Return the (X, Y) coordinate for the center point of the cell that contains the specified text.  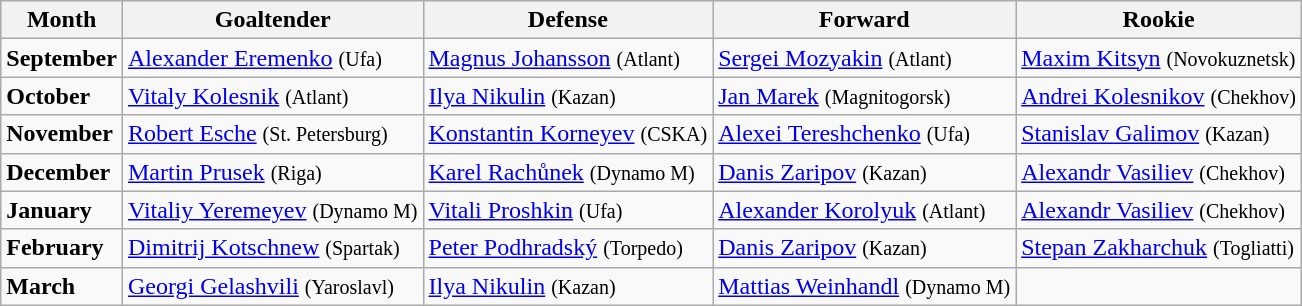
Andrei Kolesnikov (Chekhov) (1159, 96)
Alexander Korolyuk (Atlant) (864, 210)
March (62, 286)
Rookie (1159, 20)
Peter Podhradský (Torpedo) (568, 248)
February (62, 248)
November (62, 134)
Maxim Kitsyn (Novokuznetsk) (1159, 58)
Georgi Gelashvili (Yaroslavl) (272, 286)
Vitali Proshkin (Ufa) (568, 210)
Alexei Tereshchenko (Ufa) (864, 134)
Sergei Mozyakin (Atlant) (864, 58)
Konstantin Korneyev (CSKA) (568, 134)
Magnus Johansson (Atlant) (568, 58)
Stepan Zakharchuk (Togliatti) (1159, 248)
Vitaliy Yeremeyev (Dynamo M) (272, 210)
Dimitrij Kotschnew (Spartak) (272, 248)
December (62, 172)
Month (62, 20)
Jan Marek (Magnitogorsk) (864, 96)
October (62, 96)
Defense (568, 20)
Vitaly Kolesnik (Atlant) (272, 96)
January (62, 210)
Mattias Weinhandl (Dynamo M) (864, 286)
Forward (864, 20)
Martin Prusek (Riga) (272, 172)
Stanislav Galimov (Kazan) (1159, 134)
Karel Rachůnek (Dynamo M) (568, 172)
September (62, 58)
Goaltender (272, 20)
Alexander Eremenko (Ufa) (272, 58)
Robert Esche (St. Petersburg) (272, 134)
